Locate the cell with the specified text and output its (x, y) center coordinate. 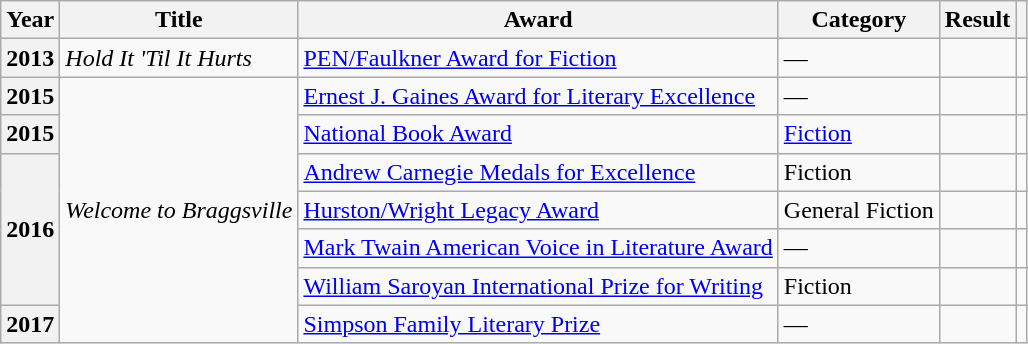
Hold It 'Til It Hurts (179, 58)
Andrew Carnegie Medals for Excellence (538, 172)
Year (30, 20)
William Saroyan International Prize for Writing (538, 286)
Award (538, 20)
National Book Award (538, 134)
Result (977, 20)
Ernest J. Gaines Award for Literary Excellence (538, 96)
Welcome to Braggsville (179, 210)
2013 (30, 58)
PEN/Faulkner Award for Fiction (538, 58)
2017 (30, 324)
Simpson Family Literary Prize (538, 324)
2016 (30, 229)
Category (858, 20)
Hurston/Wright Legacy Award (538, 210)
Title (179, 20)
Mark Twain American Voice in Literature Award (538, 248)
General Fiction (858, 210)
